Find where the given text appears and provide that cell's center as [X, Y] coordinate. 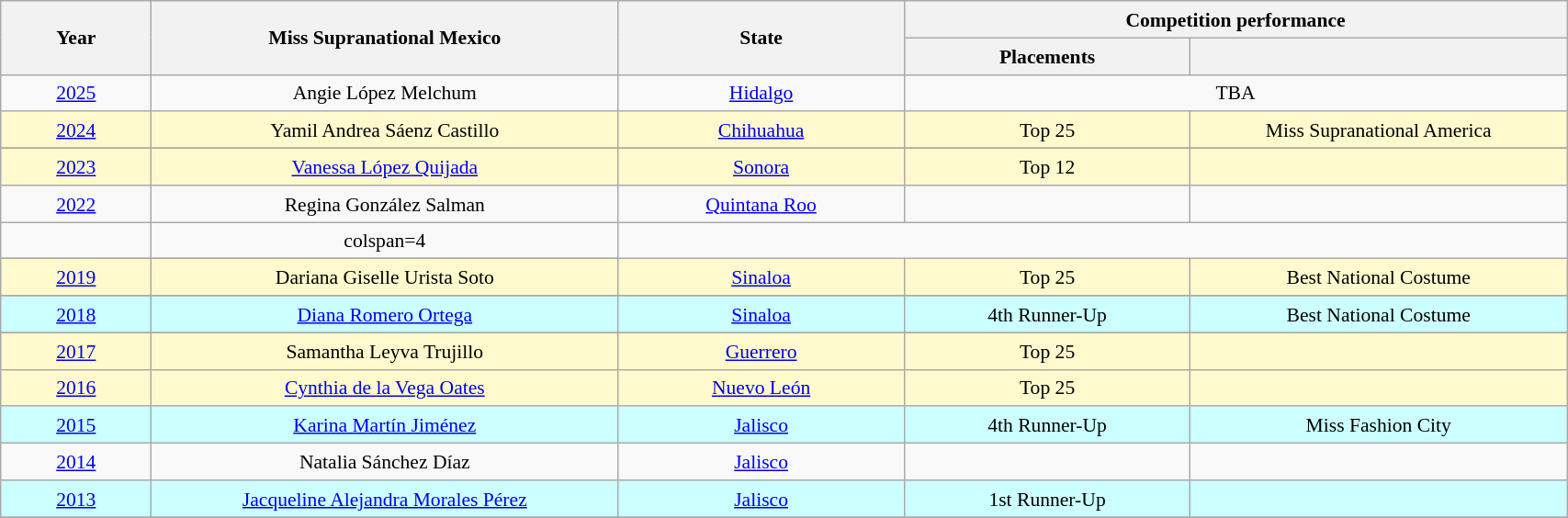
Karina Martín Jiménez [385, 425]
TBA [1235, 93]
2023 [76, 167]
Chihuahua [761, 130]
1st Runner-Up [1047, 499]
Nuevo León [761, 388]
Vanessa López Quijada [385, 167]
Placements [1047, 56]
2017 [76, 351]
Dariana Giselle Urista Soto [385, 277]
Guerrero [761, 351]
2024 [76, 130]
Regina González Salman [385, 204]
colspan=4 [385, 241]
Diana Romero Ortega [385, 314]
State [761, 38]
Competition performance [1235, 19]
2016 [76, 388]
2022 [76, 204]
2025 [76, 93]
Miss Supranational America [1379, 130]
2013 [76, 499]
2019 [76, 277]
Quintana Roo [761, 204]
Miss Fashion City [1379, 425]
Year [76, 38]
Cynthia de la Vega Oates [385, 388]
Angie López Melchum [385, 93]
Jacqueline Alejandra Morales Pérez [385, 499]
Yamil Andrea Sáenz Castillo [385, 130]
2015 [76, 425]
Natalia Sánchez Díaz [385, 462]
2018 [76, 314]
Samantha Leyva Trujillo [385, 351]
Sonora [761, 167]
Hidalgo [761, 93]
Top 12 [1047, 167]
2014 [76, 462]
Miss Supranational Mexico [385, 38]
